Determine the [x, y] coordinate at the center of the cell enclosing the given text.  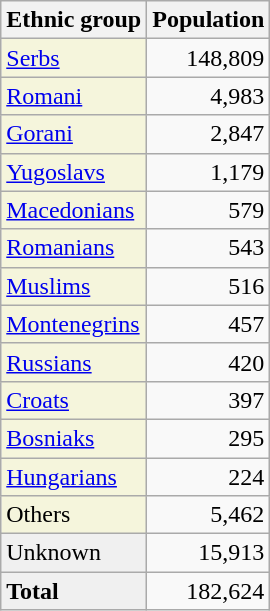
Gorani [74, 134]
Population [208, 20]
4,983 [208, 96]
Unknown [74, 553]
Macedonians [74, 210]
420 [208, 362]
Romani [74, 96]
224 [208, 477]
Croats [74, 400]
Ethnic group [74, 20]
Yugoslavs [74, 172]
Romanians [74, 248]
Muslims [74, 286]
Others [74, 515]
543 [208, 248]
Russians [74, 362]
2,847 [208, 134]
15,913 [208, 553]
516 [208, 286]
148,809 [208, 58]
Serbs [74, 58]
Montenegrins [74, 324]
Bosniaks [74, 438]
457 [208, 324]
Total [74, 591]
182,624 [208, 591]
295 [208, 438]
1,179 [208, 172]
5,462 [208, 515]
579 [208, 210]
Hungarians [74, 477]
397 [208, 400]
